Scan for the cell matching the given text and deliver its (X, Y) coordinate at center. 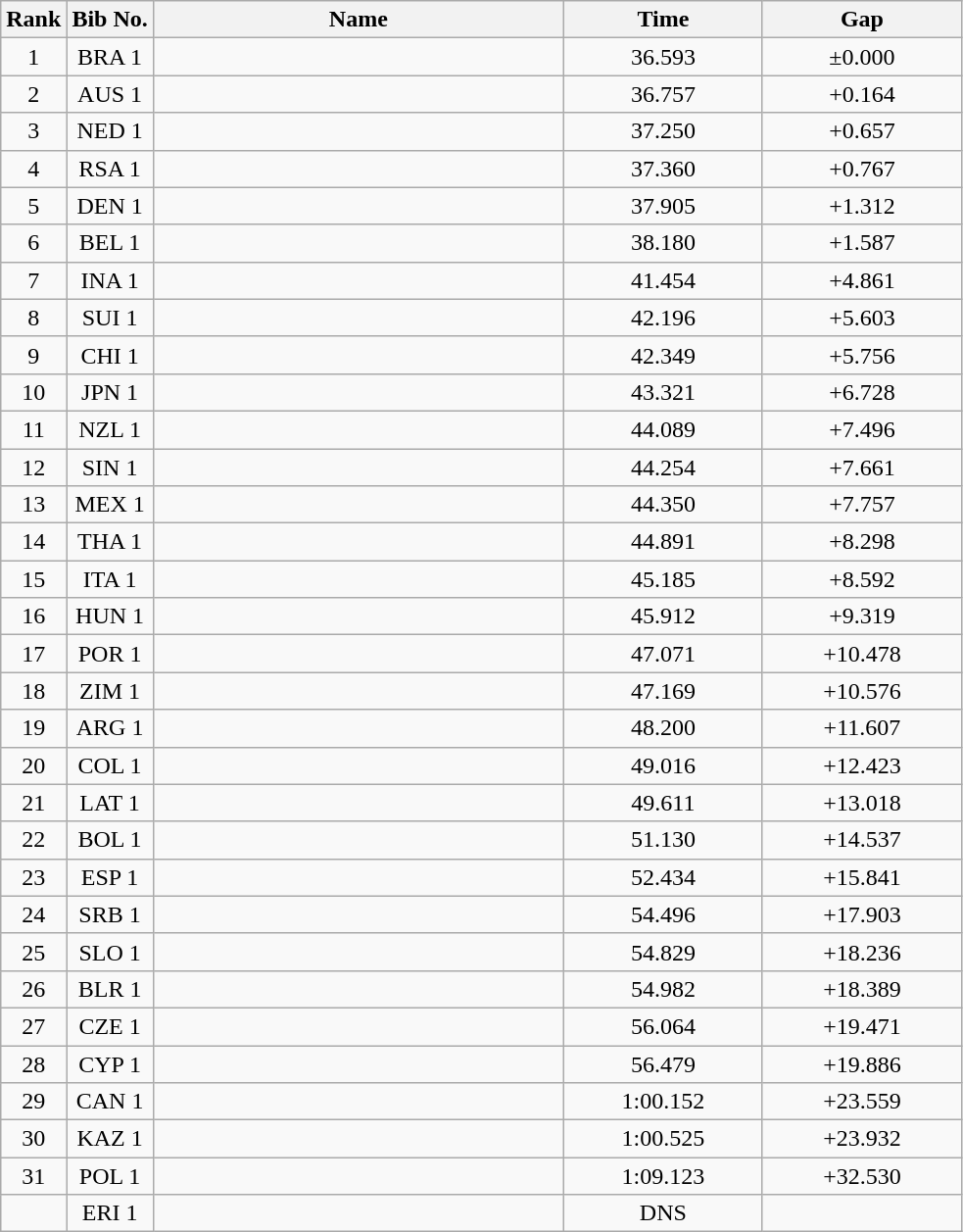
43.321 (662, 392)
47.071 (662, 654)
BOL 1 (110, 840)
±0.000 (862, 57)
42.196 (662, 318)
42.349 (662, 355)
3 (33, 131)
POR 1 (110, 654)
ESP 1 (110, 877)
+18.236 (862, 952)
+1.312 (862, 206)
+15.841 (862, 877)
23 (33, 877)
CZE 1 (110, 1026)
COL 1 (110, 765)
12 (33, 468)
24 (33, 914)
SIN 1 (110, 468)
51.130 (662, 840)
+18.389 (862, 989)
CHI 1 (110, 355)
+8.298 (862, 542)
BEL 1 (110, 243)
5 (33, 206)
HUN 1 (110, 616)
DEN 1 (110, 206)
NZL 1 (110, 429)
56.479 (662, 1063)
22 (33, 840)
+0.657 (862, 131)
+5.603 (862, 318)
36.757 (662, 94)
ERI 1 (110, 1213)
MEX 1 (110, 505)
SUI 1 (110, 318)
36.593 (662, 57)
AUS 1 (110, 94)
37.905 (662, 206)
+7.496 (862, 429)
+8.592 (862, 579)
26 (33, 989)
+1.587 (862, 243)
49.611 (662, 803)
1:00.525 (662, 1139)
38.180 (662, 243)
+13.018 (862, 803)
9 (33, 355)
+19.471 (862, 1026)
8 (33, 318)
+4.861 (862, 280)
10 (33, 392)
2 (33, 94)
DNS (662, 1213)
ZIM 1 (110, 691)
ARG 1 (110, 728)
+14.537 (862, 840)
+19.886 (862, 1063)
+23.932 (862, 1139)
+0.164 (862, 94)
37.360 (662, 169)
16 (33, 616)
27 (33, 1026)
CYP 1 (110, 1063)
+5.756 (862, 355)
54.982 (662, 989)
37.250 (662, 131)
17 (33, 654)
15 (33, 579)
Time (662, 20)
1 (33, 57)
JPN 1 (110, 392)
44.254 (662, 468)
POL 1 (110, 1176)
48.200 (662, 728)
52.434 (662, 877)
+23.559 (862, 1102)
+11.607 (862, 728)
+7.661 (862, 468)
45.912 (662, 616)
BRA 1 (110, 57)
20 (33, 765)
54.829 (662, 952)
Gap (862, 20)
19 (33, 728)
44.350 (662, 505)
6 (33, 243)
SLO 1 (110, 952)
+17.903 (862, 914)
4 (33, 169)
+7.757 (862, 505)
Rank (33, 20)
49.016 (662, 765)
30 (33, 1139)
+12.423 (862, 765)
45.185 (662, 579)
41.454 (662, 280)
1:00.152 (662, 1102)
ITA 1 (110, 579)
+10.478 (862, 654)
14 (33, 542)
44.891 (662, 542)
1:09.123 (662, 1176)
LAT 1 (110, 803)
21 (33, 803)
28 (33, 1063)
25 (33, 952)
29 (33, 1102)
+0.767 (862, 169)
CAN 1 (110, 1102)
7 (33, 280)
SRB 1 (110, 914)
Bib No. (110, 20)
NED 1 (110, 131)
54.496 (662, 914)
+9.319 (862, 616)
18 (33, 691)
Name (359, 20)
KAZ 1 (110, 1139)
BLR 1 (110, 989)
44.089 (662, 429)
56.064 (662, 1026)
+6.728 (862, 392)
+32.530 (862, 1176)
RSA 1 (110, 169)
31 (33, 1176)
THA 1 (110, 542)
+10.576 (862, 691)
INA 1 (110, 280)
13 (33, 505)
11 (33, 429)
47.169 (662, 691)
